Pinpoint the cell where the given text exists, returning its (x, y) midpoint coordinate. 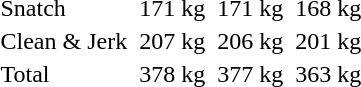
207 kg (172, 41)
206 kg (250, 41)
